Determine the (X, Y) coordinate at the center of the cell enclosing the given text.  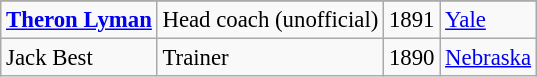
Jack Best (79, 58)
Theron Lyman (79, 20)
1890 (412, 58)
Nebraska (488, 58)
Trainer (270, 58)
Head coach (unofficial) (270, 20)
1891 (412, 20)
Yale (488, 20)
